Determine the [x, y] coordinate at the center of the cell enclosing the given text.  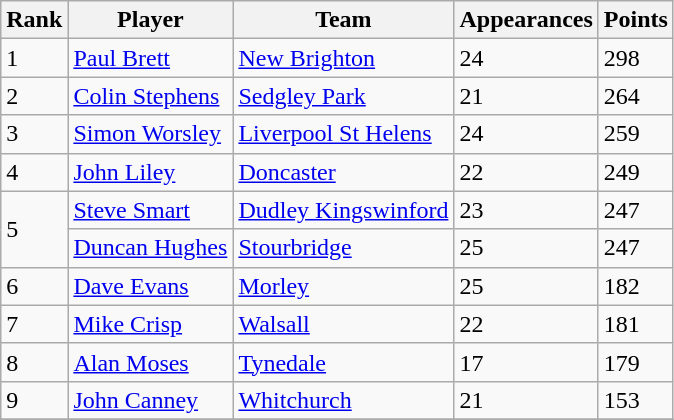
Mike Crisp [150, 324]
John Canney [150, 400]
1 [34, 58]
259 [636, 134]
Sedgley Park [344, 96]
Duncan Hughes [150, 248]
4 [34, 172]
17 [526, 362]
153 [636, 400]
Liverpool St Helens [344, 134]
Appearances [526, 20]
Steve Smart [150, 210]
Tynedale [344, 362]
3 [34, 134]
Points [636, 20]
2 [34, 96]
Morley [344, 286]
New Brighton [344, 58]
8 [34, 362]
181 [636, 324]
9 [34, 400]
Team [344, 20]
John Liley [150, 172]
Dave Evans [150, 286]
Dudley Kingswinford [344, 210]
7 [34, 324]
Doncaster [344, 172]
Rank [34, 20]
Simon Worsley [150, 134]
264 [636, 96]
6 [34, 286]
Colin Stephens [150, 96]
5 [34, 229]
Walsall [344, 324]
249 [636, 172]
298 [636, 58]
Paul Brett [150, 58]
Stourbridge [344, 248]
23 [526, 210]
Whitchurch [344, 400]
Alan Moses [150, 362]
Player [150, 20]
182 [636, 286]
179 [636, 362]
